Extract the [X, Y] coordinate from the center of the cell holding the provided text.  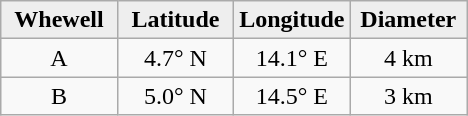
Longitude [292, 20]
Diameter [408, 20]
Whewell [59, 20]
3 km [408, 96]
14.5° E [292, 96]
Latitude [175, 20]
5.0° N [175, 96]
B [59, 96]
4.7° N [175, 58]
4 km [408, 58]
14.1° E [292, 58]
A [59, 58]
